Pinpoint the cell where the given text exists, returning its [x, y] midpoint coordinate. 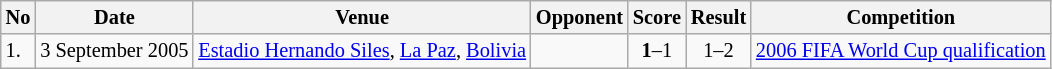
Estadio Hernando Siles, La Paz, Bolivia [362, 51]
Competition [901, 17]
Opponent [580, 17]
2006 FIFA World Cup qualification [901, 51]
No [18, 17]
1–1 [657, 51]
1–2 [718, 51]
Venue [362, 17]
Date [114, 17]
1. [18, 51]
3 September 2005 [114, 51]
Score [657, 17]
Result [718, 17]
